Return [x, y] of the center of cell containing provided text 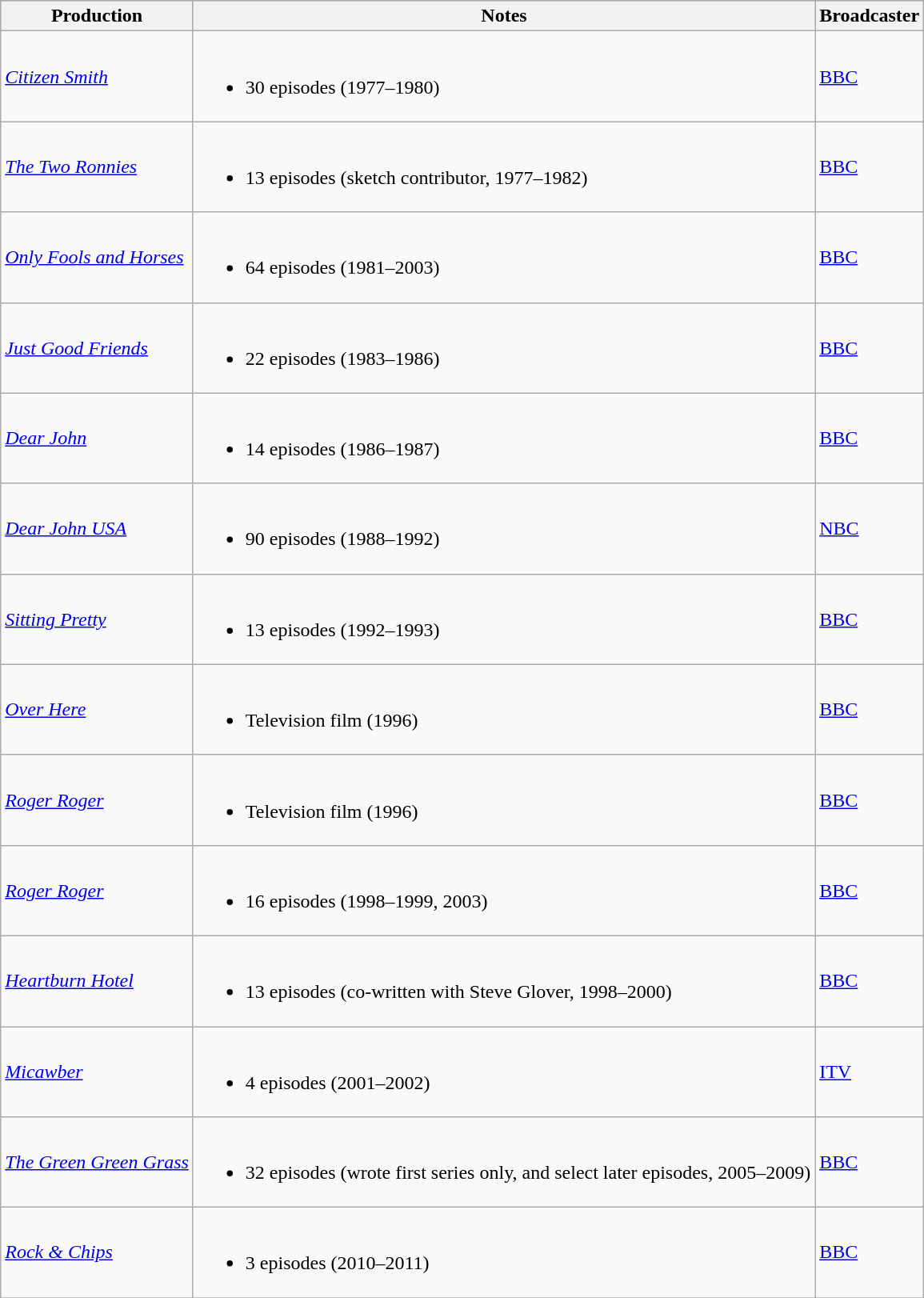
The Green Green Grass [98, 1162]
22 episodes (1983–1986) [504, 347]
Sitting Pretty [98, 619]
14 episodes (1986–1987) [504, 439]
ITV [870, 1071]
Dear John [98, 439]
Dear John USA [98, 528]
32 episodes (wrote first series only, and select later episodes, 2005–2009) [504, 1162]
Micawber [98, 1071]
Citizen Smith [98, 77]
13 episodes (sketch contributor, 1977–1982) [504, 166]
Notes [504, 16]
Only Fools and Horses [98, 258]
Broadcaster [870, 16]
3 episodes (2010–2011) [504, 1253]
Rock & Chips [98, 1253]
64 episodes (1981–2003) [504, 258]
The Two Ronnies [98, 166]
13 episodes (co-written with Steve Glover, 1998–2000) [504, 981]
16 episodes (1998–1999, 2003) [504, 890]
13 episodes (1992–1993) [504, 619]
90 episodes (1988–1992) [504, 528]
Heartburn Hotel [98, 981]
NBC [870, 528]
30 episodes (1977–1980) [504, 77]
Just Good Friends [98, 347]
4 episodes (2001–2002) [504, 1071]
Over Here [98, 709]
Production [98, 16]
